Detect which cell encompasses the target text, then output its (x, y) center coordinate. 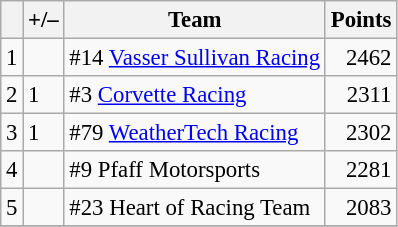
+/– (44, 20)
2311 (360, 95)
2302 (360, 133)
#3 Corvette Racing (194, 95)
2281 (360, 170)
#79 WeatherTech Racing (194, 133)
Points (360, 20)
#9 Pfaff Motorsports (194, 170)
2 (12, 95)
#23 Heart of Racing Team (194, 208)
Team (194, 20)
5 (12, 208)
2083 (360, 208)
#14 Vasser Sullivan Racing (194, 58)
3 (12, 133)
4 (12, 170)
2462 (360, 58)
